Detect which cell encompasses the target text, then output its [x, y] center coordinate. 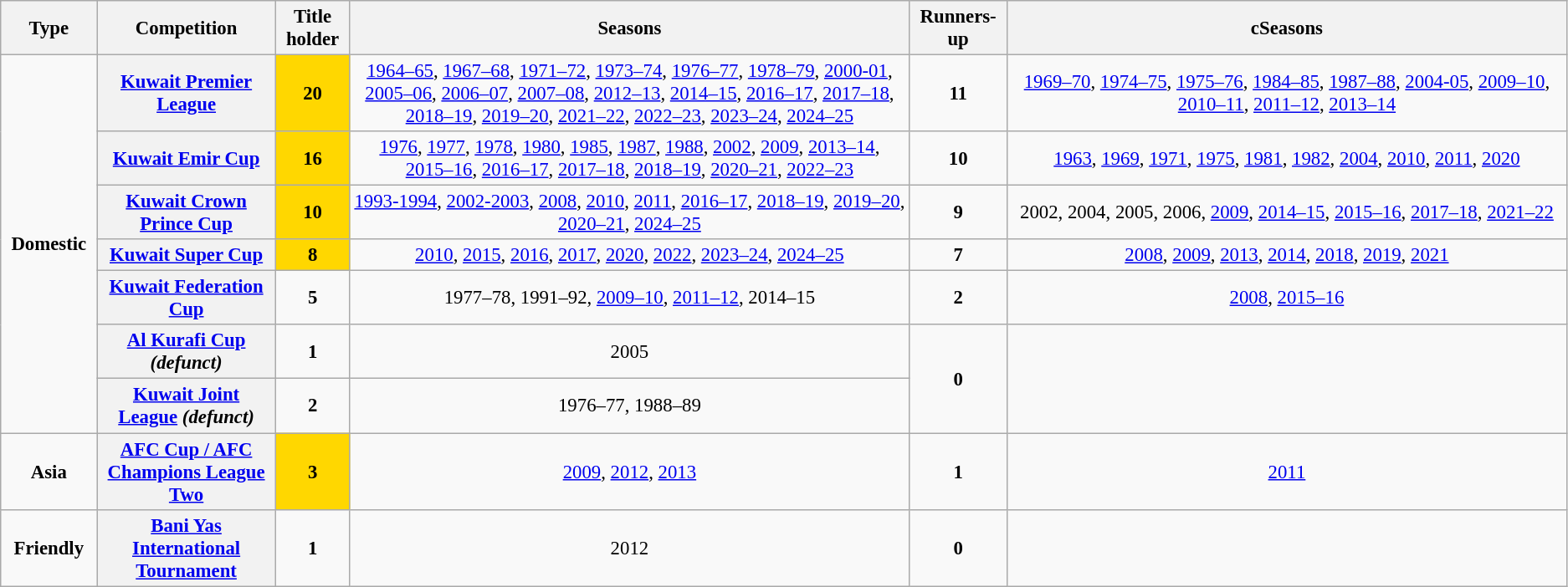
Bani Yas International Tournament [186, 548]
Kuwait Federation Cup [186, 298]
Type [49, 28]
Runners-up [958, 28]
Kuwait Crown Prince Cup [186, 212]
1977–78, 1991–92, 2009–10, 2011–12, 2014–15 [629, 298]
Al Kurafi Cup (defunct) [186, 351]
8 [313, 255]
Domestic [49, 244]
Asia [49, 472]
1993-1994, 2002-2003, 2008, 2010, 2011, 2016–17, 2018–19, 2019–20, 2020–21, 2024–25 [629, 212]
16 [313, 159]
2002, 2004, 2005, 2006, 2009, 2014–15, 2015–16, 2017–18, 2021–22 [1287, 212]
AFC Cup / AFC Champions League Two [186, 472]
Kuwait Joint League (defunct) [186, 406]
Competition [186, 28]
7 [958, 255]
3 [313, 472]
Kuwait Super Cup [186, 255]
2009, 2012, 2013 [629, 472]
Seasons [629, 28]
Title holder [313, 28]
1963, 1969, 1971, 1975, 1981, 1982, 2004, 2010, 2011, 2020 [1287, 159]
1976, 1977, 1978, 1980, 1985, 1987, 1988, 2002, 2009, 2013–14, 2015–16, 2016–17, 2017–18, 2018–19, 2020–21, 2022–23 [629, 159]
Kuwait Emir Cup [186, 159]
20 [313, 94]
1969–70, 1974–75, 1975–76, 1984–85, 1987–88, 2004-05, 2009–10, 2010–11, 2011–12, 2013–14 [1287, 94]
2012 [629, 548]
2008, 2009, 2013, 2014, 2018, 2019, 2021 [1287, 255]
Kuwait Premier League [186, 94]
2005 [629, 351]
2008, 2015–16 [1287, 298]
11 [958, 94]
9 [958, 212]
1976–77, 1988–89 [629, 406]
Friendly [49, 548]
cSeasons [1287, 28]
5 [313, 298]
2011 [1287, 472]
2010, 2015, 2016, 2017, 2020, 2022, 2023–24, 2024–25 [629, 255]
